Capture the cell that displays the provided text and extract its (x, y) central coordinate. 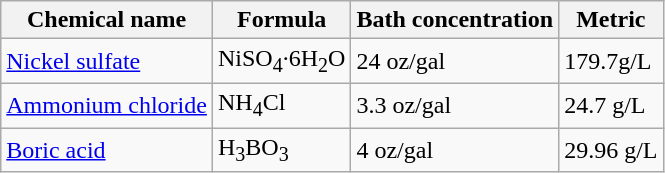
24.7 g/L (611, 105)
3.3 oz/gal (455, 105)
Formula (281, 20)
Ammonium chloride (107, 105)
NiSO4·6H2O (281, 61)
Bath concentration (455, 20)
24 oz/gal (455, 61)
Metric (611, 20)
H3BO3 (281, 150)
4 oz/gal (455, 150)
Nickel sulfate (107, 61)
29.96 g/L (611, 150)
Boric acid (107, 150)
179.7g/L (611, 61)
Chemical name (107, 20)
NH4Cl (281, 105)
